Scan for the cell matching the given text and deliver its [x, y] coordinate at center. 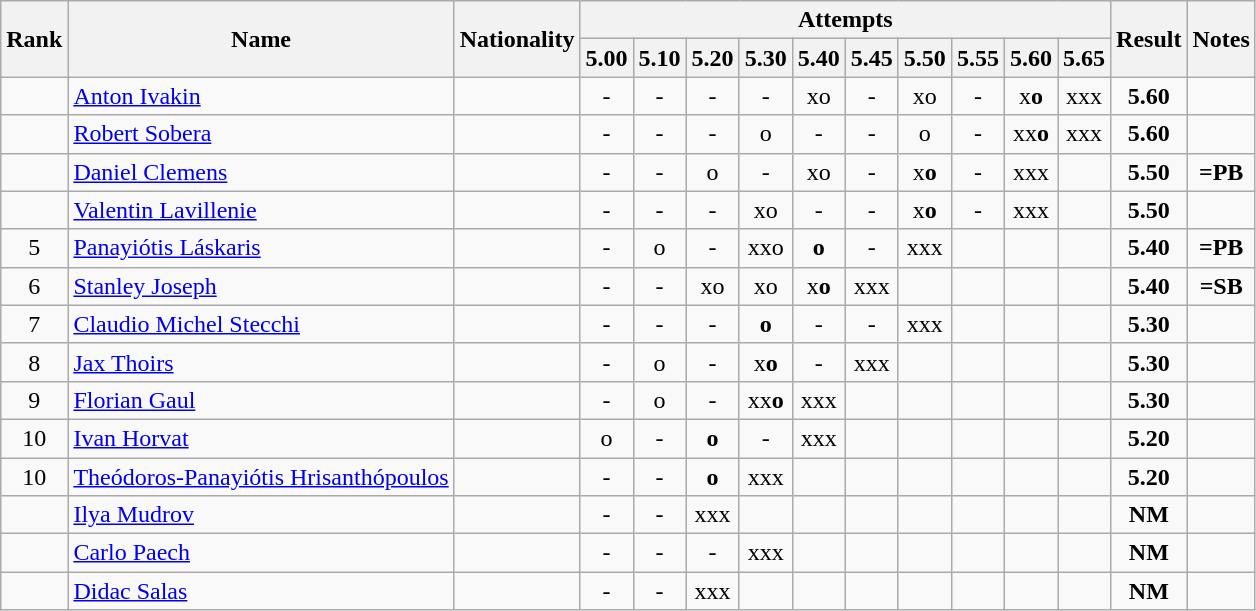
8 [34, 362]
Nationality [517, 39]
Notes [1221, 39]
Didac Salas [261, 591]
=SB [1221, 286]
9 [34, 400]
Ivan Horvat [261, 438]
5.10 [660, 58]
Valentin Lavillenie [261, 210]
Anton Ivakin [261, 96]
6 [34, 286]
7 [34, 324]
Rank [34, 39]
5.65 [1084, 58]
Result [1149, 39]
Theódoros-Panayiótis Hrisanthópoulos [261, 477]
Carlo Paech [261, 553]
Claudio Michel Stecchi [261, 324]
Attempts [846, 20]
5.45 [872, 58]
5 [34, 248]
Daniel Clemens [261, 172]
Florian Gaul [261, 400]
5.00 [606, 58]
Robert Sobera [261, 134]
5.55 [978, 58]
Ilya Mudrov [261, 515]
Jax Thoirs [261, 362]
Name [261, 39]
Panayiótis Láskaris [261, 248]
Stanley Joseph [261, 286]
